From the cell containing the given text, extract its center point as (x, y) coordinate. 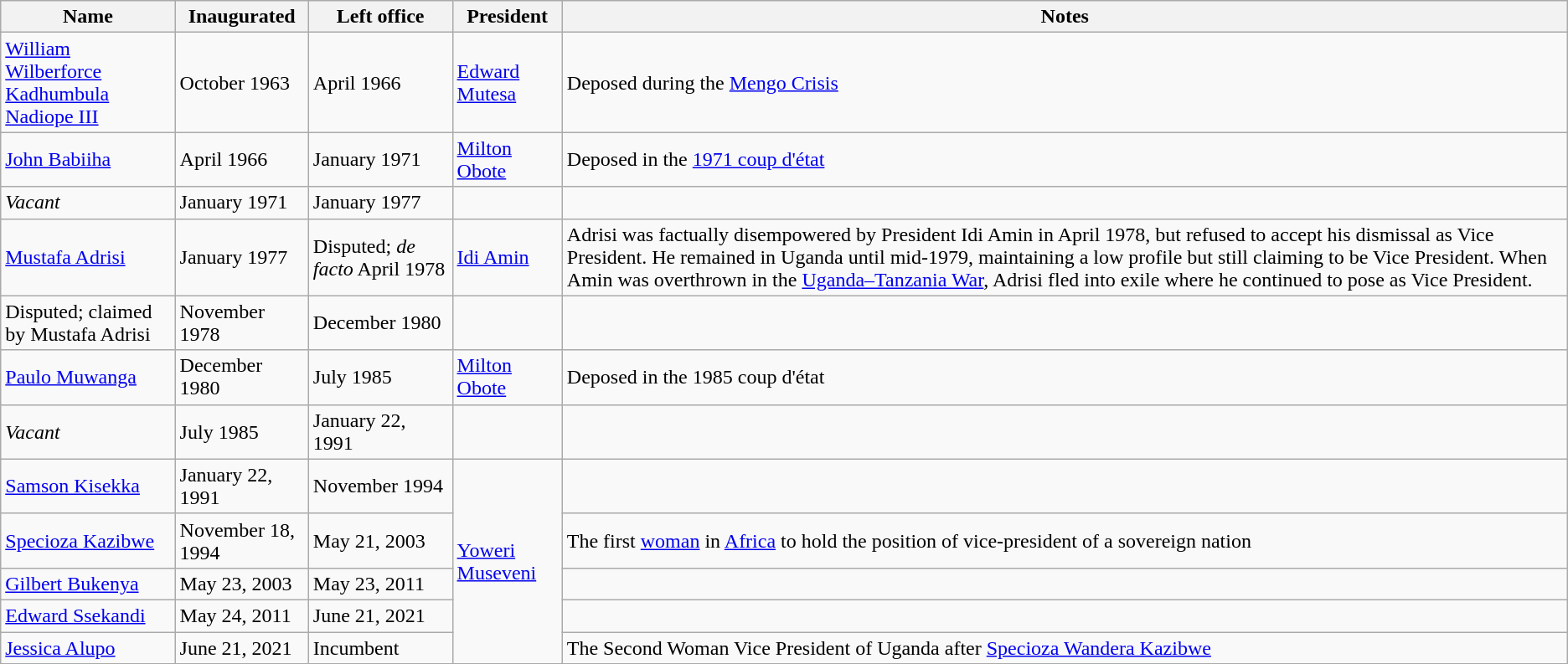
The Second Woman Vice President of Uganda after Specioza Wandera Kazibwe (1065, 647)
William Wilberforce Kadhumbula Nadiope III (88, 82)
Deposed in the 1985 coup d'état (1065, 377)
John Babiiha (88, 159)
October 1963 (241, 82)
Mustafa Adrisi (88, 257)
November 1994 (380, 486)
Edward Ssekandi (88, 615)
Incumbent (380, 647)
Disputed; claimed by Mustafa Adrisi (88, 323)
Yoweri Museveni (508, 561)
Specioza Kazibwe (88, 541)
May 23, 2003 (241, 584)
Notes (1065, 17)
The first woman in Africa to hold the position of vice-president of a sovereign nation (1065, 541)
May 21, 2003 (380, 541)
November 18, 1994 (241, 541)
Name (88, 17)
Idi Amin (508, 257)
November 1978 (241, 323)
Disputed; de facto April 1978 (380, 257)
Inaugurated (241, 17)
May 24, 2011 (241, 615)
Deposed during the Mengo Crisis (1065, 82)
Left office (380, 17)
Jessica Alupo (88, 647)
Paulo Muwanga (88, 377)
Edward Mutesa (508, 82)
Deposed in the 1971 coup d'état (1065, 159)
President (508, 17)
Samson Kisekka (88, 486)
Gilbert Bukenya (88, 584)
May 23, 2011 (380, 584)
